Extract the [x, y] coordinate from the center of the cell holding the provided text.  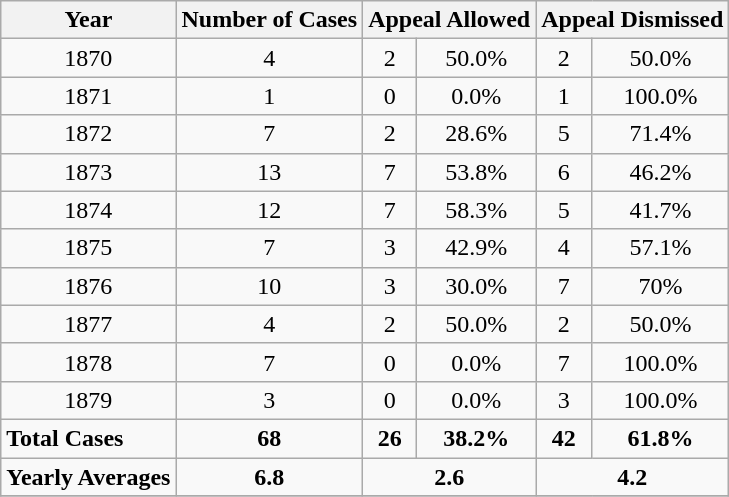
1877 [88, 324]
1878 [88, 362]
70% [660, 286]
Year [88, 20]
26 [390, 438]
1875 [88, 248]
Total Cases [88, 438]
4.2 [632, 477]
1873 [88, 172]
1871 [88, 96]
57.1% [660, 248]
10 [270, 286]
41.7% [660, 210]
6 [564, 172]
61.8% [660, 438]
53.8% [476, 172]
38.2% [476, 438]
12 [270, 210]
71.4% [660, 134]
1876 [88, 286]
Yearly Averages [88, 477]
6.8 [270, 477]
13 [270, 172]
46.2% [660, 172]
1872 [88, 134]
42 [564, 438]
Number of Cases [270, 20]
1879 [88, 400]
1874 [88, 210]
42.9% [476, 248]
28.6% [476, 134]
68 [270, 438]
58.3% [476, 210]
Appeal Allowed [450, 20]
Appeal Dismissed [632, 20]
1870 [88, 58]
30.0% [476, 286]
2.6 [450, 477]
